Output the (X, Y) coordinate of the center of the cell containing the given text.  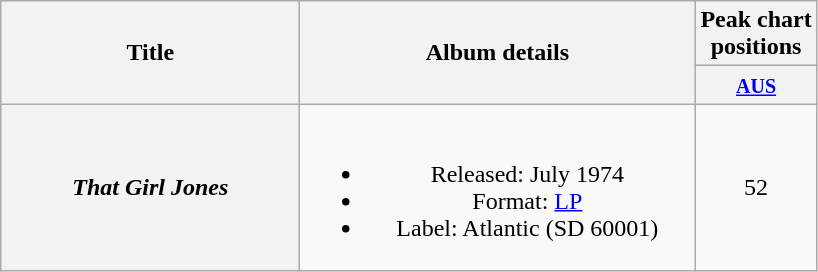
Album details (498, 52)
Peak chartpositions (756, 34)
52 (756, 188)
That Girl Jones (150, 188)
AUS (756, 85)
Title (150, 52)
Released: July 1974Format: LPLabel: Atlantic (SD 60001) (498, 188)
